From the cell containing the given text, extract its center point as (X, Y) coordinate. 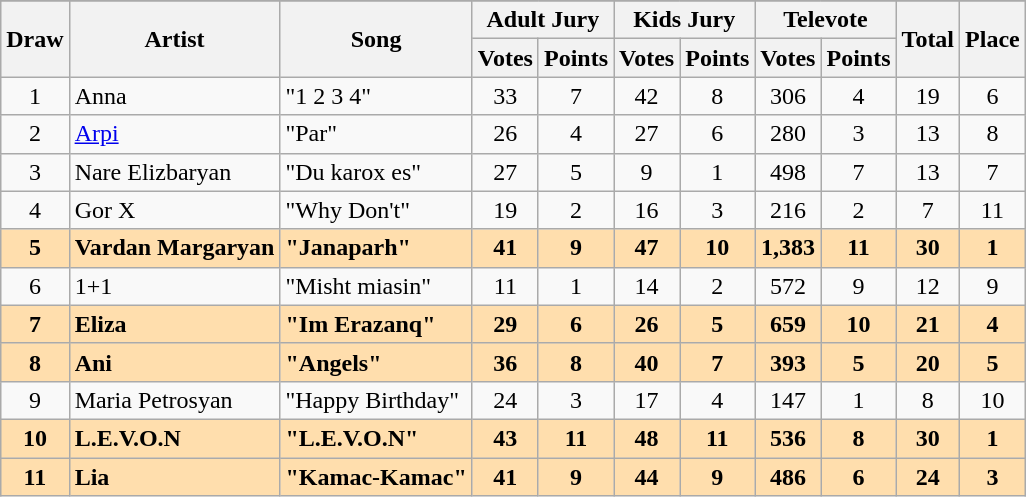
Kids Jury (684, 20)
Nare Elizbaryan (174, 172)
Eliza (174, 324)
Ani (174, 362)
21 (928, 324)
"1 2 3 4" (376, 96)
"Kamac-Kamac" (376, 477)
"Par" (376, 134)
280 (788, 134)
216 (788, 210)
36 (505, 362)
659 (788, 324)
"Misht miasin" (376, 286)
12 (928, 286)
Draw (35, 39)
43 (505, 438)
Artist (174, 39)
"Im Erazanq" (376, 324)
16 (647, 210)
Gor X (174, 210)
306 (788, 96)
20 (928, 362)
"Du karox es" (376, 172)
Televote (826, 20)
44 (647, 477)
Song (376, 39)
393 (788, 362)
Vardan Margaryan (174, 248)
Lia (174, 477)
Place (993, 39)
Anna (174, 96)
29 (505, 324)
Arpi (174, 134)
"Janaparh" (376, 248)
1+1 (174, 286)
147 (788, 400)
Adult Jury (542, 20)
"Why Don't" (376, 210)
"Angels" (376, 362)
Maria Petrosyan (174, 400)
572 (788, 286)
L.E.V.O.N (174, 438)
"Happy Birthday" (376, 400)
48 (647, 438)
498 (788, 172)
486 (788, 477)
42 (647, 96)
33 (505, 96)
1,383 (788, 248)
"L.E.V.O.N" (376, 438)
14 (647, 286)
47 (647, 248)
536 (788, 438)
40 (647, 362)
17 (647, 400)
Total (928, 39)
